Locate the cell with the specified text and output its (x, y) center coordinate. 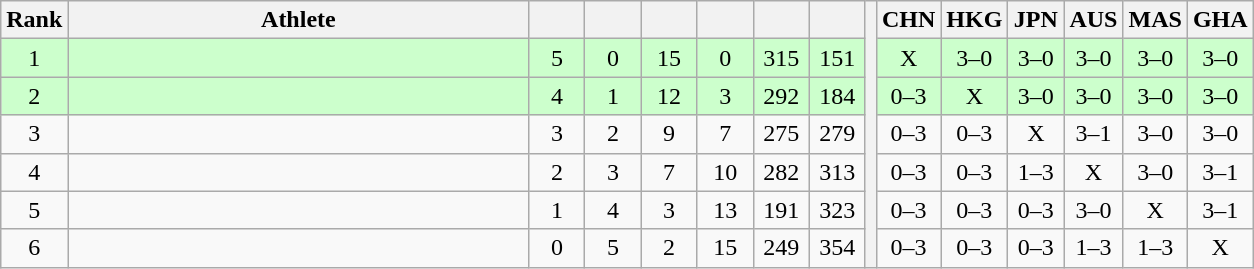
279 (837, 134)
275 (781, 134)
354 (837, 248)
184 (837, 96)
9 (669, 134)
Rank (34, 20)
313 (837, 172)
191 (781, 210)
292 (781, 96)
CHN (908, 20)
323 (837, 210)
HKG (974, 20)
315 (781, 58)
10 (725, 172)
GHA (1220, 20)
12 (669, 96)
6 (34, 248)
13 (725, 210)
JPN (1036, 20)
Athlete (298, 20)
249 (781, 248)
AUS (1094, 20)
MAS (1155, 20)
151 (837, 58)
282 (781, 172)
